Pinpoint the cell where the given text exists, returning its (x, y) midpoint coordinate. 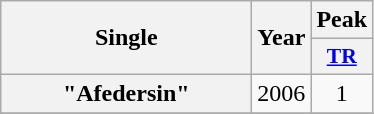
2006 (282, 93)
Year (282, 38)
Peak (342, 20)
1 (342, 93)
TR (342, 57)
"Afedersin" (126, 93)
Single (126, 38)
